Identify which cell holds the provided text, then report its [X, Y] central coordinate. 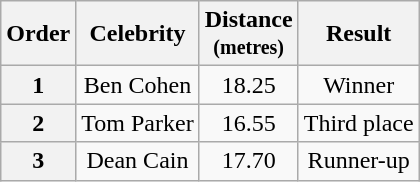
Runner-up [358, 161]
Dean Cain [138, 161]
1 [38, 85]
Order [38, 34]
18.25 [248, 85]
Result [358, 34]
17.70 [248, 161]
3 [38, 161]
2 [38, 123]
16.55 [248, 123]
Winner [358, 85]
Ben Cohen [138, 85]
Celebrity [138, 34]
Third place [358, 123]
Distance(metres) [248, 34]
Tom Parker [138, 123]
